Locate the cell with the specified text and output its [X, Y] center coordinate. 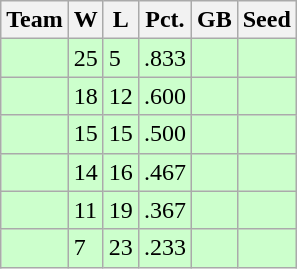
Pct. [164, 20]
23 [120, 248]
Seed [266, 20]
.467 [164, 172]
.600 [164, 96]
19 [120, 210]
W [86, 20]
GB [214, 20]
5 [120, 58]
.233 [164, 248]
18 [86, 96]
14 [86, 172]
16 [120, 172]
7 [86, 248]
L [120, 20]
25 [86, 58]
.833 [164, 58]
.367 [164, 210]
12 [120, 96]
Team [35, 20]
11 [86, 210]
.500 [164, 134]
